Search for the cell housing the specified text and yield its [x, y] center coordinate. 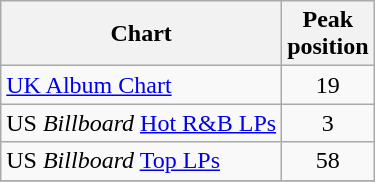
US Billboard Top LPs [142, 161]
Peak position [328, 34]
3 [328, 123]
19 [328, 85]
Chart [142, 34]
58 [328, 161]
UK Album Chart [142, 85]
US Billboard Hot R&B LPs [142, 123]
